For the text-containing cell, return its midpoint in [X, Y] coordinate format. 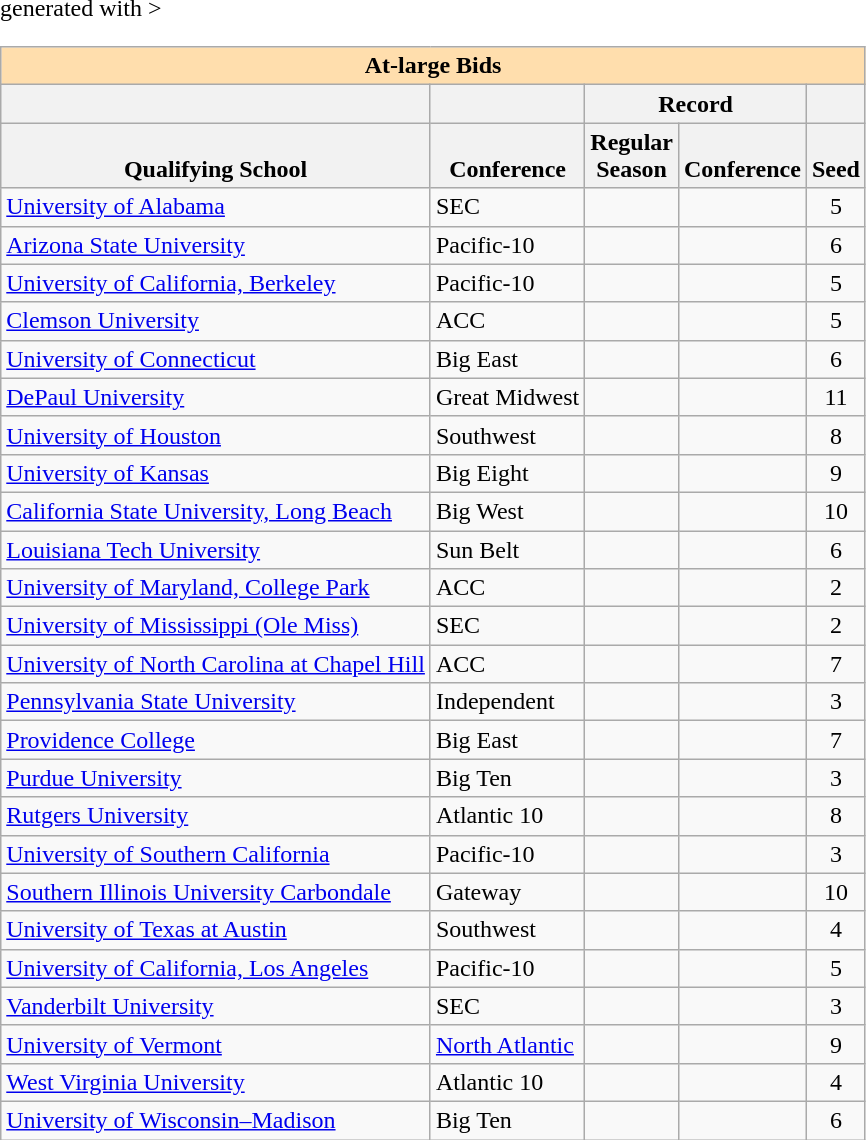
Pennsylvania State University [216, 702]
University of North Carolina at Chapel Hill [216, 664]
University of Houston [216, 435]
Vanderbilt University [216, 1006]
Qualifying School [216, 156]
Gateway [507, 892]
Record [696, 104]
Rutgers University [216, 816]
Sun Belt [507, 549]
University of California, Berkeley [216, 283]
Independent [507, 702]
University of Wisconsin–Madison [216, 1120]
At-large Bids [434, 66]
Louisiana Tech University [216, 549]
University of Alabama [216, 207]
Big Eight [507, 473]
University of California, Los Angeles [216, 968]
University of Texas at Austin [216, 930]
North Atlantic [507, 1044]
California State University, Long Beach [216, 511]
West Virginia University [216, 1082]
Providence College [216, 740]
Arizona State University [216, 245]
Seed [836, 156]
DePaul University [216, 397]
Big West [507, 511]
University of Kansas [216, 473]
University of Maryland, College Park [216, 588]
Purdue University [216, 778]
University of Connecticut [216, 359]
Regular Season [632, 156]
University of Mississippi (Ole Miss) [216, 626]
11 [836, 397]
Great Midwest [507, 397]
Southern Illinois University Carbondale [216, 892]
Clemson University [216, 321]
University of Vermont [216, 1044]
University of Southern California [216, 854]
